Pinpoint the cell where the given text exists, returning its [x, y] midpoint coordinate. 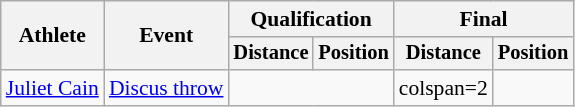
Juliet Cain [52, 88]
Discus throw [166, 88]
Athlete [52, 36]
Final [484, 19]
Qualification [310, 19]
Event [166, 36]
colspan=2 [444, 88]
